Search for the cell housing the specified text and yield its (x, y) center coordinate. 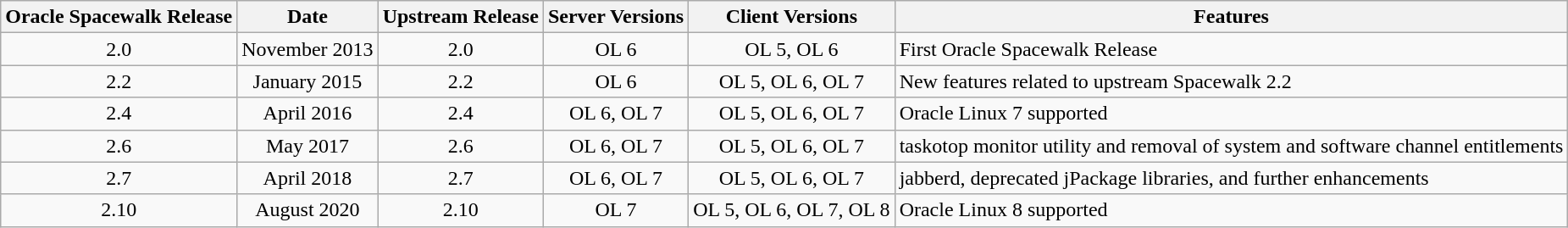
August 2020 (308, 210)
Upstream Release (461, 17)
Server Versions (615, 17)
OL 7 (615, 210)
taskotop monitor utility and removal of system and software channel entitlements (1232, 146)
Oracle Linux 8 supported (1232, 210)
Features (1232, 17)
Oracle Linux 7 supported (1232, 114)
April 2016 (308, 114)
OL 5, OL 6 (791, 49)
Oracle Spacewalk Release (119, 17)
New features related to upstream Spacewalk 2.2 (1232, 81)
OL 5, OL 6, OL 7, OL 8 (791, 210)
May 2017 (308, 146)
November 2013 (308, 49)
Date (308, 17)
jabberd, deprecated jPackage libraries, and further enhancements (1232, 178)
January 2015 (308, 81)
April 2018 (308, 178)
Client Versions (791, 17)
First Oracle Spacewalk Release (1232, 49)
